Detect which cell encompasses the target text, then output its (x, y) center coordinate. 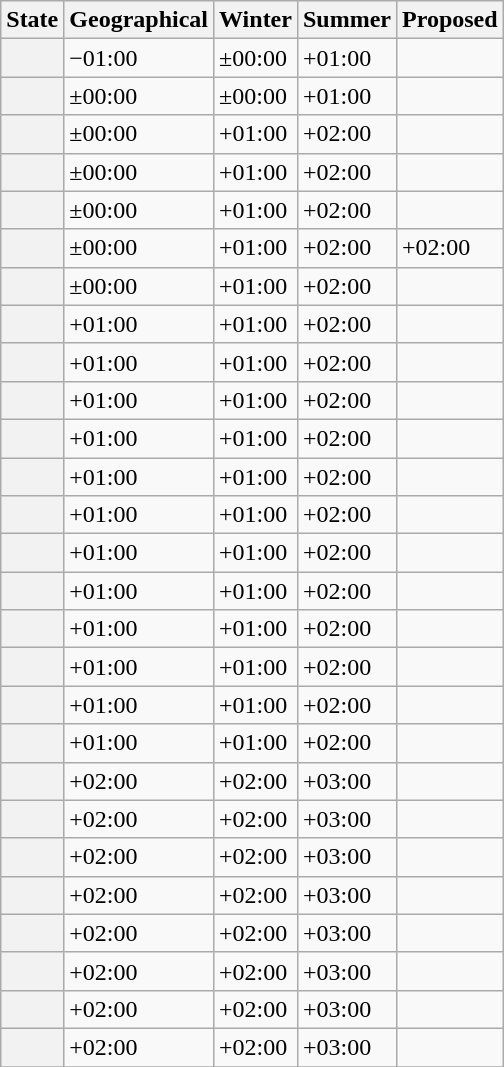
State (32, 20)
Summer (346, 20)
Winter (256, 20)
Geographical (139, 20)
−01:00 (139, 58)
Proposed (450, 20)
